Pinpoint the cell where the given text exists, returning its [x, y] midpoint coordinate. 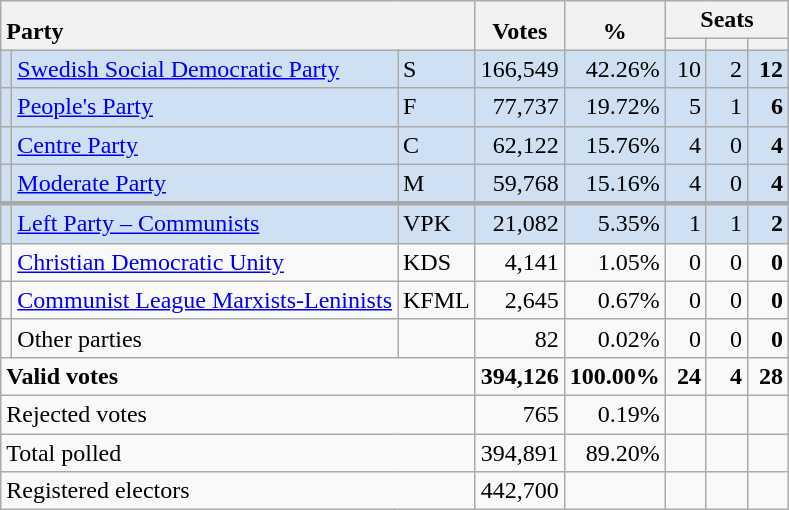
Swedish Social Democratic Party [205, 69]
6 [768, 107]
Christian Democratic Unity [205, 262]
S [437, 69]
24 [686, 376]
21,082 [520, 224]
VPK [437, 224]
5 [686, 107]
15.16% [614, 184]
442,700 [520, 491]
166,549 [520, 69]
Party [238, 26]
Left Party – Communists [205, 224]
Valid votes [238, 376]
Centre Party [205, 145]
1.05% [614, 262]
394,126 [520, 376]
765 [520, 414]
Total polled [238, 453]
C [437, 145]
0.67% [614, 300]
KDS [437, 262]
19.72% [614, 107]
100.00% [614, 376]
4,141 [520, 262]
28 [768, 376]
Moderate Party [205, 184]
89.20% [614, 453]
0.02% [614, 338]
12 [768, 69]
M [437, 184]
Communist League Marxists-Leninists [205, 300]
0.19% [614, 414]
Votes [520, 26]
82 [520, 338]
Other parties [205, 338]
KFML [437, 300]
15.76% [614, 145]
10 [686, 69]
Registered electors [238, 491]
Seats [726, 20]
59,768 [520, 184]
394,891 [520, 453]
People's Party [205, 107]
Rejected votes [238, 414]
2,645 [520, 300]
F [437, 107]
% [614, 26]
62,122 [520, 145]
42.26% [614, 69]
5.35% [614, 224]
77,737 [520, 107]
